Scan for the cell matching the given text and deliver its [x, y] coordinate at center. 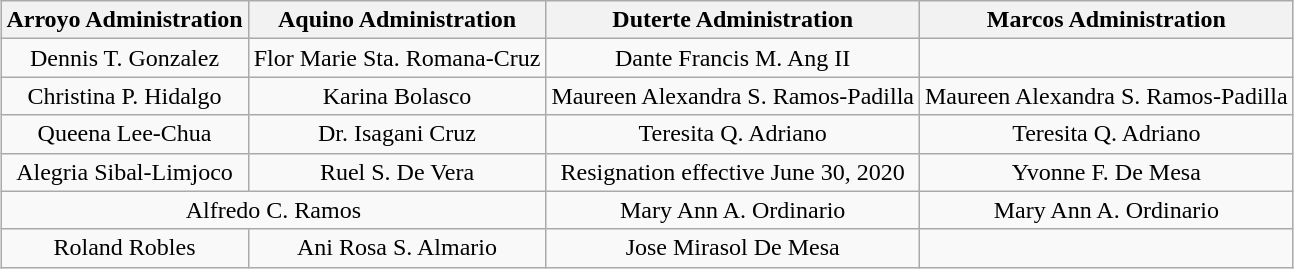
Resignation effective June 30, 2020 [733, 172]
Yvonne F. De Mesa [1106, 172]
Duterte Administration [733, 20]
Dr. Isagani Cruz [397, 134]
Queena Lee-Chua [124, 134]
Marcos Administration [1106, 20]
Flor Marie Sta. Romana-Cruz [397, 58]
Jose Mirasol De Mesa [733, 248]
Karina Bolasco [397, 96]
Dennis T. Gonzalez [124, 58]
Roland Robles [124, 248]
Ruel S. De Vera [397, 172]
Ani Rosa S. Almario [397, 248]
Aquino Administration [397, 20]
Dante Francis M. Ang II [733, 58]
Alegria Sibal-Limjoco [124, 172]
Christina P. Hidalgo [124, 96]
Arroyo Administration [124, 20]
Alfredo C. Ramos [274, 210]
